Detect which cell encompasses the target text, then output its [x, y] center coordinate. 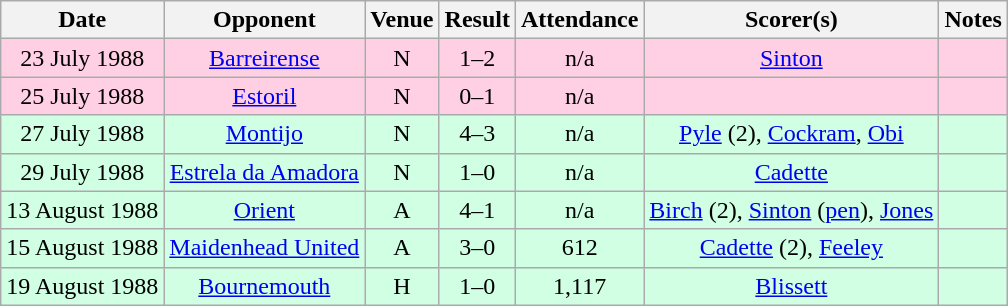
Sinton [792, 58]
Notes [973, 20]
Result [477, 20]
Bournemouth [264, 286]
19 August 1988 [82, 286]
Montijo [264, 134]
Opponent [264, 20]
Cadette [792, 172]
Venue [402, 20]
15 August 1988 [82, 248]
Date [82, 20]
1,117 [579, 286]
Attendance [579, 20]
Barreirense [264, 58]
Pyle (2), Cockram, Obi [792, 134]
Blissett [792, 286]
Orient [264, 210]
25 July 1988 [82, 96]
23 July 1988 [82, 58]
4–3 [477, 134]
13 August 1988 [82, 210]
Birch (2), Sinton (pen), Jones [792, 210]
Cadette (2), Feeley [792, 248]
612 [579, 248]
Estoril [264, 96]
29 July 1988 [82, 172]
H [402, 286]
4–1 [477, 210]
3–0 [477, 248]
Maidenhead United [264, 248]
27 July 1988 [82, 134]
1–2 [477, 58]
Scorer(s) [792, 20]
Estrela da Amadora [264, 172]
0–1 [477, 96]
